Output the (x, y) coordinate of the center of the cell containing the given text.  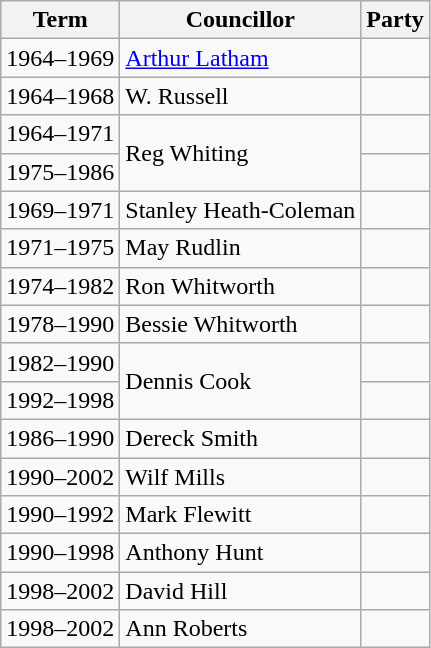
1971–1975 (60, 248)
1964–1969 (60, 58)
Anthony Hunt (240, 553)
Bessie Whitworth (240, 324)
Stanley Heath-Coleman (240, 210)
1990–2002 (60, 477)
1964–1971 (60, 134)
Ann Roberts (240, 629)
1990–1998 (60, 553)
Reg Whiting (240, 153)
Dennis Cook (240, 381)
Councillor (240, 20)
1975–1986 (60, 172)
1986–1990 (60, 438)
Term (60, 20)
Dereck Smith (240, 438)
1964–1968 (60, 96)
1990–1992 (60, 515)
1982–1990 (60, 362)
Mark Flewitt (240, 515)
May Rudlin (240, 248)
Wilf Mills (240, 477)
Ron Whitworth (240, 286)
1969–1971 (60, 210)
W. Russell (240, 96)
1974–1982 (60, 286)
Party (395, 20)
1992–1998 (60, 400)
David Hill (240, 591)
Arthur Latham (240, 58)
1978–1990 (60, 324)
